Search for the cell housing the specified text and yield its (X, Y) center coordinate. 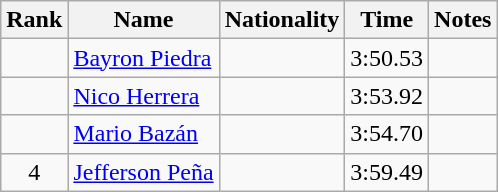
Mario Bazán (144, 134)
3:59.49 (387, 172)
Nationality (282, 20)
3:53.92 (387, 96)
3:50.53 (387, 58)
Time (387, 20)
Name (144, 20)
Notes (463, 20)
Nico Herrera (144, 96)
Rank (34, 20)
Bayron Piedra (144, 58)
4 (34, 172)
3:54.70 (387, 134)
Jefferson Peña (144, 172)
